Search for the cell housing the specified text and yield its (x, y) center coordinate. 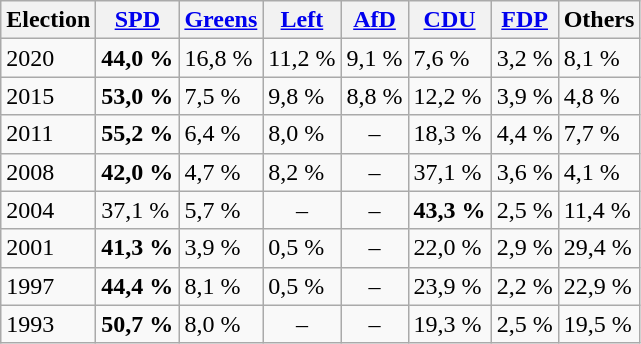
AfD (374, 20)
2008 (48, 172)
55,2 % (138, 134)
4,1 % (599, 172)
Election (48, 20)
29,4 % (599, 248)
8,8 % (374, 96)
18,3 % (450, 134)
19,3 % (450, 324)
4,4 % (524, 134)
16,8 % (221, 58)
11,4 % (599, 210)
19,5 % (599, 324)
44,4 % (138, 286)
11,2 % (302, 58)
43,3 % (450, 210)
2001 (48, 248)
50,7 % (138, 324)
SPD (138, 20)
2,9 % (524, 248)
2020 (48, 58)
Greens (221, 20)
7,6 % (450, 58)
7,7 % (599, 134)
FDP (524, 20)
Left (302, 20)
41,3 % (138, 248)
4,8 % (599, 96)
3,2 % (524, 58)
53,0 % (138, 96)
3,6 % (524, 172)
22,0 % (450, 248)
44,0 % (138, 58)
9,1 % (374, 58)
42,0 % (138, 172)
8,2 % (302, 172)
5,7 % (221, 210)
2004 (48, 210)
Others (599, 20)
9,8 % (302, 96)
1997 (48, 286)
6,4 % (221, 134)
7,5 % (221, 96)
2015 (48, 96)
CDU (450, 20)
1993 (48, 324)
2,2 % (524, 286)
4,7 % (221, 172)
23,9 % (450, 286)
22,9 % (599, 286)
2011 (48, 134)
12,2 % (450, 96)
